Find where the given text appears and provide that cell's center as (x, y) coordinate. 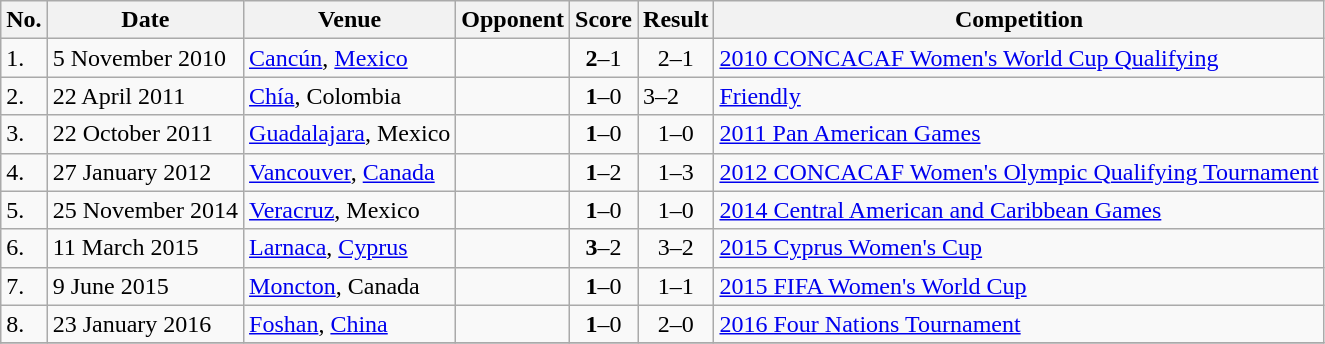
Result (676, 20)
Date (145, 20)
4. (24, 172)
2–0 (676, 324)
No. (24, 20)
2011 Pan American Games (1019, 134)
Moncton, Canada (350, 286)
2016 Four Nations Tournament (1019, 324)
Vancouver, Canada (350, 172)
Friendly (1019, 96)
23 January 2016 (145, 324)
22 April 2011 (145, 96)
Chía, Colombia (350, 96)
5. (24, 210)
3. (24, 134)
6. (24, 248)
Larnaca, Cyprus (350, 248)
Opponent (513, 20)
Competition (1019, 20)
Score (604, 20)
Foshan, China (350, 324)
Venue (350, 20)
Cancún, Mexico (350, 58)
2014 Central American and Caribbean Games (1019, 210)
5 November 2010 (145, 58)
2012 CONCACAF Women's Olympic Qualifying Tournament (1019, 172)
9 June 2015 (145, 286)
Guadalajara, Mexico (350, 134)
2015 FIFA Women's World Cup (1019, 286)
8. (24, 324)
7. (24, 286)
1–3 (676, 172)
11 March 2015 (145, 248)
25 November 2014 (145, 210)
2010 CONCACAF Women's World Cup Qualifying (1019, 58)
27 January 2012 (145, 172)
2. (24, 96)
1–2 (604, 172)
1–1 (676, 286)
1. (24, 58)
Veracruz, Mexico (350, 210)
2015 Cyprus Women's Cup (1019, 248)
22 October 2011 (145, 134)
